Return [X, Y] of the center of cell containing provided text 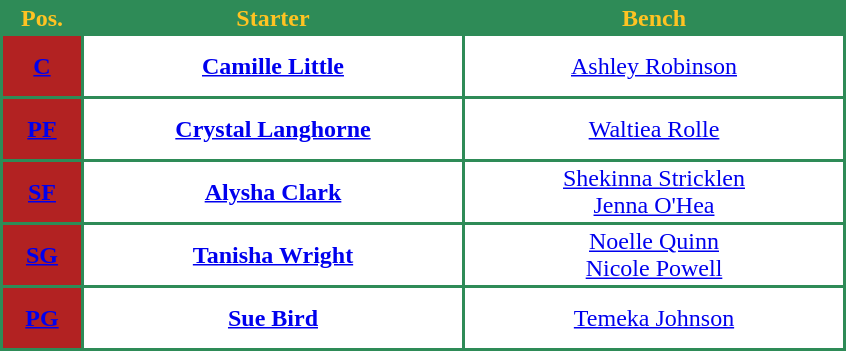
Starter [273, 18]
PG [42, 318]
Shekinna Stricklen Jenna O'Hea [654, 192]
Camille Little [273, 66]
Crystal Langhorne [273, 129]
Waltiea Rolle [654, 129]
Temeka Johnson [654, 318]
SG [42, 255]
Noelle Quinn Nicole Powell [654, 255]
Tanisha Wright [273, 255]
Sue Bird [273, 318]
Alysha Clark [273, 192]
PF [42, 129]
SF [42, 192]
Ashley Robinson [654, 66]
C [42, 66]
Pos. [42, 18]
Bench [654, 18]
